Detect which cell encompasses the target text, then output its (x, y) center coordinate. 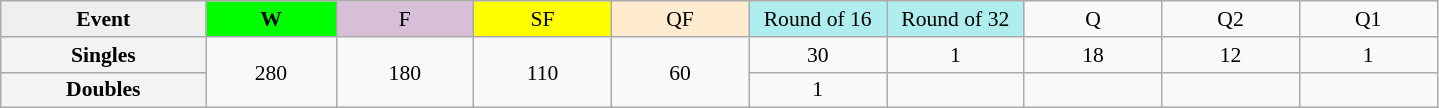
W (271, 19)
280 (271, 72)
QF (680, 19)
SF (543, 19)
Q1 (1368, 19)
Q (1093, 19)
Event (104, 19)
60 (680, 72)
Singles (104, 55)
12 (1231, 55)
Q2 (1231, 19)
180 (405, 72)
Round of 16 (818, 19)
18 (1093, 55)
110 (543, 72)
Doubles (104, 90)
F (405, 19)
30 (818, 55)
Round of 32 (955, 19)
